Detect which cell encompasses the target text, then output its (X, Y) center coordinate. 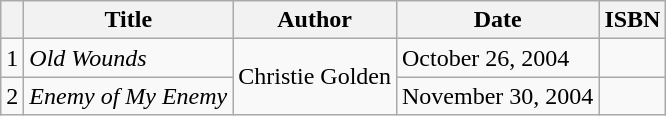
Title (128, 20)
Christie Golden (315, 77)
Date (497, 20)
Old Wounds (128, 58)
October 26, 2004 (497, 58)
Author (315, 20)
1 (12, 58)
November 30, 2004 (497, 96)
Enemy of My Enemy (128, 96)
2 (12, 96)
ISBN (632, 20)
